Provide the [x, y] coordinate of the cell's center where the given text is located.  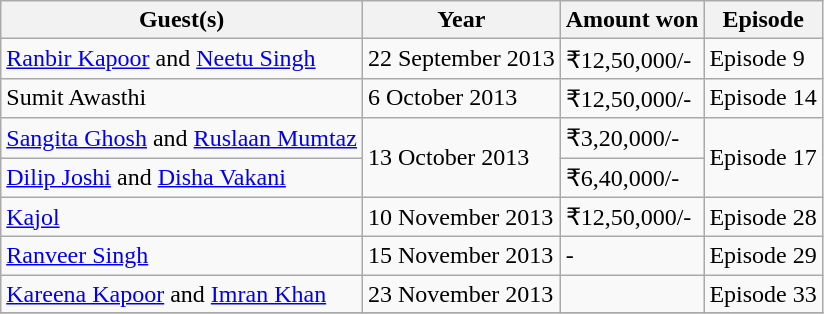
6 October 2013 [461, 98]
Episode 14 [763, 98]
Episode 28 [763, 217]
Episode [763, 20]
13 October 2013 [461, 158]
22 September 2013 [461, 59]
Sumit Awasthi [182, 98]
Dilip Joshi and Disha Vakani [182, 178]
10 November 2013 [461, 217]
₹3,20,000/- [632, 138]
Episode 33 [763, 294]
Episode 17 [763, 158]
Sangita Ghosh and Ruslaan Mumtaz [182, 138]
Guest(s) [182, 20]
Episode 9 [763, 59]
Episode 29 [763, 256]
₹6,40,000/- [632, 178]
Ranveer Singh [182, 256]
Kareena Kapoor and Imran Khan [182, 294]
Year [461, 20]
Amount won [632, 20]
23 November 2013 [461, 294]
Kajol [182, 217]
- [632, 256]
15 November 2013 [461, 256]
Ranbir Kapoor and Neetu Singh [182, 59]
